Detect which cell encompasses the target text, then output its (x, y) center coordinate. 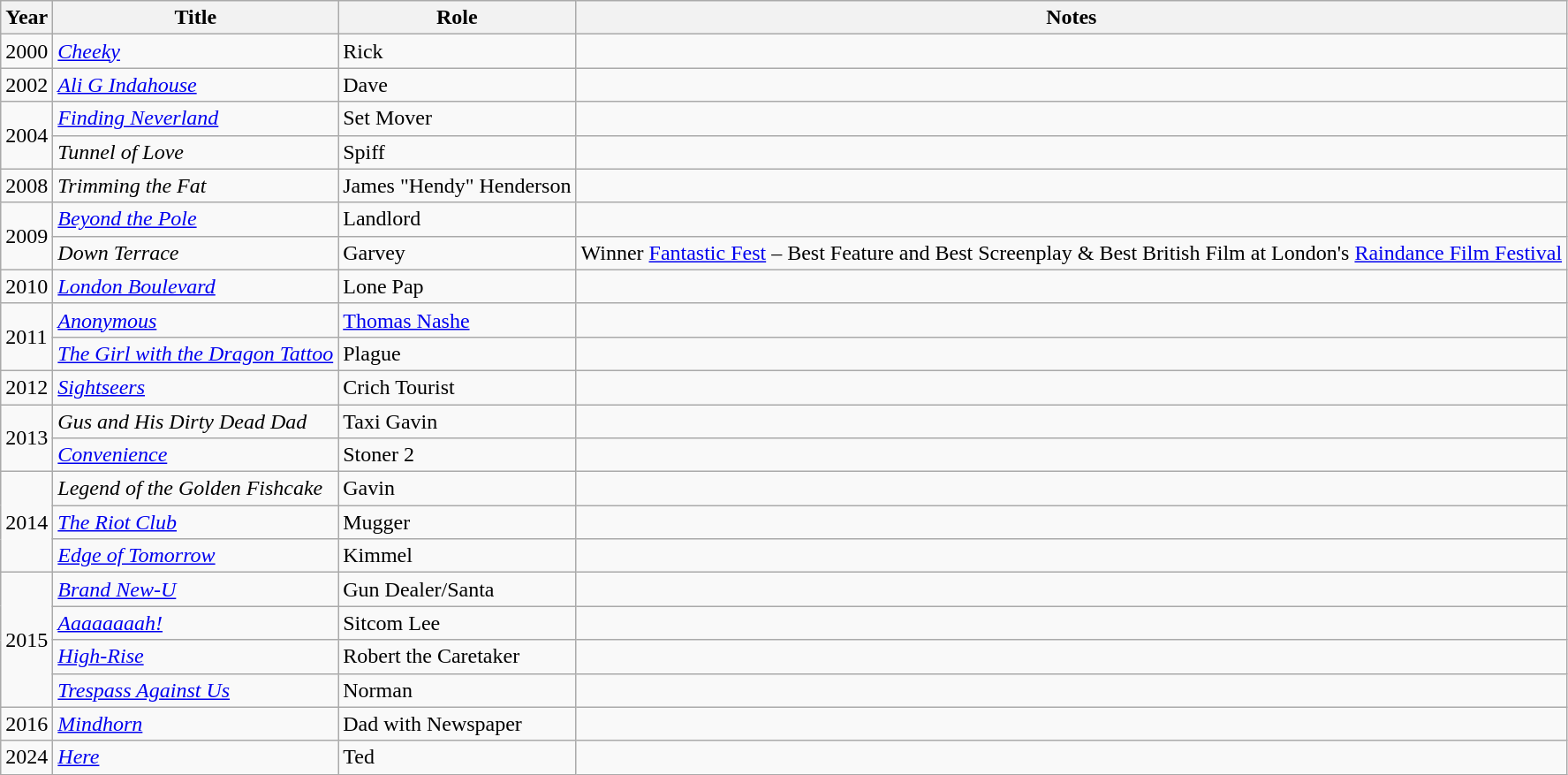
Landlord (458, 219)
Mindhorn (196, 724)
Dad with Newspaper (458, 724)
The Riot Club (196, 522)
Notes (1072, 18)
Sitcom Lee (458, 623)
2002 (27, 85)
2011 (27, 337)
Beyond the Pole (196, 219)
Robert the Caretaker (458, 657)
Convenience (196, 455)
Title (196, 18)
Winner Fantastic Fest – Best Feature and Best Screenplay & Best British Film at London's Raindance Film Festival (1072, 253)
Finding Neverland (196, 118)
2009 (27, 236)
Aaaaaaaah! (196, 623)
James "Hendy" Henderson (458, 186)
Rick (458, 51)
2015 (27, 640)
2024 (27, 757)
2004 (27, 135)
Gus and His Dirty Dead Dad (196, 422)
2016 (27, 724)
High-Rise (196, 657)
Norman (458, 690)
2008 (27, 186)
Cheeky (196, 51)
Spiff (458, 152)
Edge of Tomorrow (196, 556)
2013 (27, 438)
Role (458, 18)
Taxi Gavin (458, 422)
Gavin (458, 489)
Garvey (458, 253)
2014 (27, 522)
Kimmel (458, 556)
Gun Dealer/Santa (458, 589)
Trespass Against Us (196, 690)
Dave (458, 85)
Legend of the Golden Fishcake (196, 489)
Sightseers (196, 387)
Mugger (458, 522)
Crich Tourist (458, 387)
Brand New-U (196, 589)
Ali G Indahouse (196, 85)
Set Mover (458, 118)
2010 (27, 286)
London Boulevard (196, 286)
Plague (458, 353)
Year (27, 18)
Thomas Nashe (458, 320)
Ted (458, 757)
Tunnel of Love (196, 152)
Down Terrace (196, 253)
2012 (27, 387)
2000 (27, 51)
Stoner 2 (458, 455)
Anonymous (196, 320)
Trimming the Fat (196, 186)
Here (196, 757)
The Girl with the Dragon Tattoo (196, 353)
Lone Pap (458, 286)
